Provide the (X, Y) coordinate of the cell's center where the given text is located.  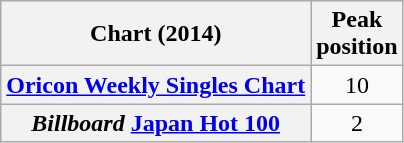
2 (357, 123)
Chart (2014) (156, 34)
Oricon Weekly Singles Chart (156, 85)
Peakposition (357, 34)
Billboard Japan Hot 100 (156, 123)
10 (357, 85)
